Return (X, Y) of the center of cell containing provided text 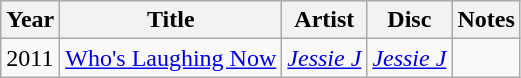
Who's Laughing Now (171, 58)
2011 (30, 58)
Disc (410, 20)
Artist (324, 20)
Year (30, 20)
Title (171, 20)
Notes (486, 20)
